From the cell containing the given text, extract its center point as [X, Y] coordinate. 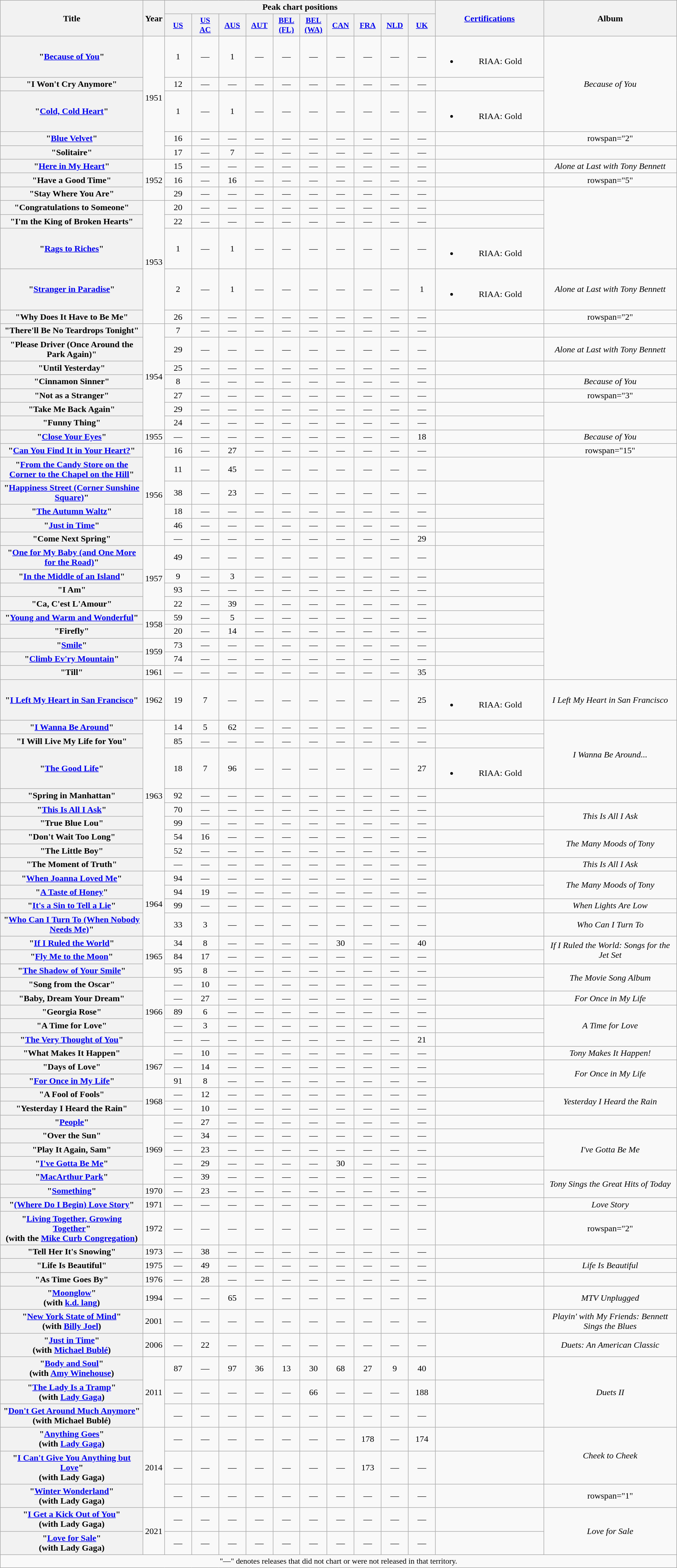
1961 [154, 672]
45 [232, 469]
rowspan="3" [610, 395]
1975 [154, 1265]
If I Ruled the World: Songs for the Jet Set [610, 950]
1967 [154, 1067]
"From the Candy Store on the Corner to the Chapel on the Hill" [72, 469]
US [178, 25]
Tony Sings the Great Hits of Today [610, 1184]
"Funny Thing" [72, 423]
1964 [154, 904]
"Days of Love" [72, 1067]
52 [178, 851]
1958 [154, 624]
2 [178, 289]
"Something" [72, 1191]
The Movie Song Album [610, 977]
"Climb Ev'ry Mountain" [72, 659]
"Winter Wonderland"(with Lady Gaga) [72, 1496]
1972 [154, 1228]
1965 [154, 957]
"A Taste of Honey" [72, 892]
96 [232, 768]
"Stay Where You Are" [72, 194]
rowspan="5" [610, 180]
91 [178, 1081]
"Take Me Back Again" [72, 409]
A Time for Love [610, 1025]
"Over the Sun" [72, 1136]
"When Joanna Loved Me" [72, 878]
FRA [367, 25]
"The Shadow of Your Smile" [72, 970]
Love for Sale [610, 1531]
"Moonglow"(with k.d. lang) [72, 1298]
73 [178, 645]
24 [178, 423]
"I Will Live My Life for You" [72, 741]
Love Story [610, 1204]
2006 [154, 1345]
1966 [154, 1012]
BEL(FL) [286, 25]
92 [178, 795]
"I Get a Kick Out of You" (with Lady Gaga) [72, 1519]
"Firefly" [72, 631]
"I'm the King of Broken Hearts" [72, 221]
Album [610, 18]
BEL(WA) [313, 25]
"Rags to Riches" [72, 249]
rowspan="1" [610, 1496]
"Close Your Eyes" [72, 437]
"Life Is Beautiful" [72, 1265]
35 [422, 672]
1959 [154, 652]
"For Once in My Life" [72, 1081]
Duets: An American Classic [610, 1345]
"Song from the Oscar" [72, 984]
"Why Does It Have to Be Me" [72, 317]
USAC [205, 25]
"Cold, Cold Heart" [72, 111]
1970 [154, 1191]
1971 [154, 1204]
"(Where Do I Begin) Love Story" [72, 1204]
Title [72, 18]
"New York State of Mind"(with Billy Joel) [72, 1322]
"True Blue Lou" [72, 823]
1969 [154, 1150]
"Until Yesterday" [72, 368]
"I Left My Heart in San Francisco" [72, 700]
1951 [154, 98]
"Georgia Rose" [72, 1012]
Duets II [610, 1392]
I've Gotta Be Me [610, 1150]
1952 [154, 180]
2001 [154, 1322]
68 [341, 1369]
178 [367, 1439]
"Cinnamon Sinner" [72, 382]
"I Wanna Be Around" [72, 727]
1956 [154, 494]
"The Good Life" [72, 768]
74 [178, 659]
"Not as a Stranger" [72, 395]
"Because of You" [72, 56]
85 [178, 741]
"Can You Find It in Your Heart?" [72, 450]
6 [205, 1012]
"Young and Warm and Wonderful" [72, 617]
"There'll Be No Teardrops Tonight" [72, 331]
1955 [154, 437]
1968 [154, 1101]
36 [260, 1369]
"I Can't Give You Anything but Love"(with Lady Gaga) [72, 1467]
188 [422, 1392]
87 [178, 1369]
1973 [154, 1252]
11 [178, 469]
AUS [232, 25]
"Baby, Dream Your Dream" [72, 998]
"The Little Boy" [72, 851]
"Just in Time" [72, 525]
1957 [154, 578]
"Don't Get Around Much Anymore"(with Michael Bublé) [72, 1416]
174 [422, 1439]
97 [232, 1369]
"In the Middle of an Island" [72, 576]
rowspan="15" [610, 450]
89 [178, 1012]
Year [154, 18]
15 [178, 166]
"Living Together, Growing Together"(with the Mike Curb Congregation) [72, 1228]
"Fly Me to the Moon" [72, 957]
"This Is All I Ask" [72, 809]
26 [178, 317]
"Till" [72, 672]
"If I Ruled the World" [72, 943]
"Love for Sale"(with Lady Gaga) [72, 1543]
93 [178, 590]
"The Lady Is a Tramp"(with Lady Gaga) [72, 1392]
Certifications [490, 18]
"As Time Goes By" [72, 1279]
54 [178, 837]
"A Time for Love" [72, 1025]
"The Autumn Waltz" [72, 511]
"Anything Goes"(with Lady Gaga) [72, 1439]
1963 [154, 796]
Life Is Beautiful [610, 1265]
"I've Gotta Be Me" [72, 1163]
Yesterday I Heard the Rain [610, 1101]
Cheek to Cheek [610, 1456]
70 [178, 809]
"Don't Wait Too Long" [72, 837]
"Tell Her It's Snowing" [72, 1252]
MTV Unplugged [610, 1298]
1976 [154, 1279]
"Here in My Heart" [72, 166]
"A Fool of Fools" [72, 1095]
"The Moment of Truth" [72, 864]
Peak chart positions [300, 7]
"MacArthur Park" [72, 1177]
"Ca, C'est L'Amour" [72, 604]
"Smile" [72, 645]
"Stranger in Paradise" [72, 289]
"Play It Again, Sam" [72, 1150]
I Left My Heart in San Francisco [610, 700]
173 [367, 1467]
"—" denotes releases that did not chart or were not released in that territory. [338, 1561]
2014 [154, 1467]
28 [205, 1279]
"One for My Baby (and One More for the Road)" [72, 558]
84 [178, 957]
"I Won't Cry Anymore" [72, 84]
33 [178, 925]
"Who Can I Turn To (When Nobody Needs Me)" [72, 925]
"Just in Time"(with Michael Bublé) [72, 1345]
"What Makes It Happen" [72, 1053]
2021 [154, 1531]
"Blue Velvet" [72, 139]
When Lights Are Low [610, 906]
CAN [341, 25]
"Spring in Manhattan" [72, 795]
"Have a Good Time" [72, 180]
"The Very Thought of You" [72, 1039]
65 [232, 1298]
"Come Next Spring" [72, 539]
"Congratulations to Someone" [72, 207]
1994 [154, 1298]
"Solitaire" [72, 152]
NLD [395, 25]
1954 [154, 377]
21 [422, 1039]
AUT [260, 25]
13 [286, 1369]
"Please Driver (Once Around the Park Again)" [72, 349]
"Body and Soul"(with Amy Winehouse) [72, 1369]
66 [313, 1392]
"Yesterday I Heard the Rain" [72, 1108]
"It's a Sin to Tell a Lie" [72, 906]
2011 [154, 1392]
Tony Makes It Happen! [610, 1053]
62 [232, 727]
"People" [72, 1122]
"I Am" [72, 590]
46 [178, 525]
I Wanna Be Around... [610, 755]
1953 [154, 262]
59 [178, 617]
1962 [154, 700]
Playin' with My Friends: Bennett Sings the Blues [610, 1322]
UK [422, 25]
95 [178, 970]
Who Can I Turn To [610, 925]
"Happiness Street (Corner Sunshine Square)" [72, 493]
